Capture the cell that displays the provided text and extract its (X, Y) central coordinate. 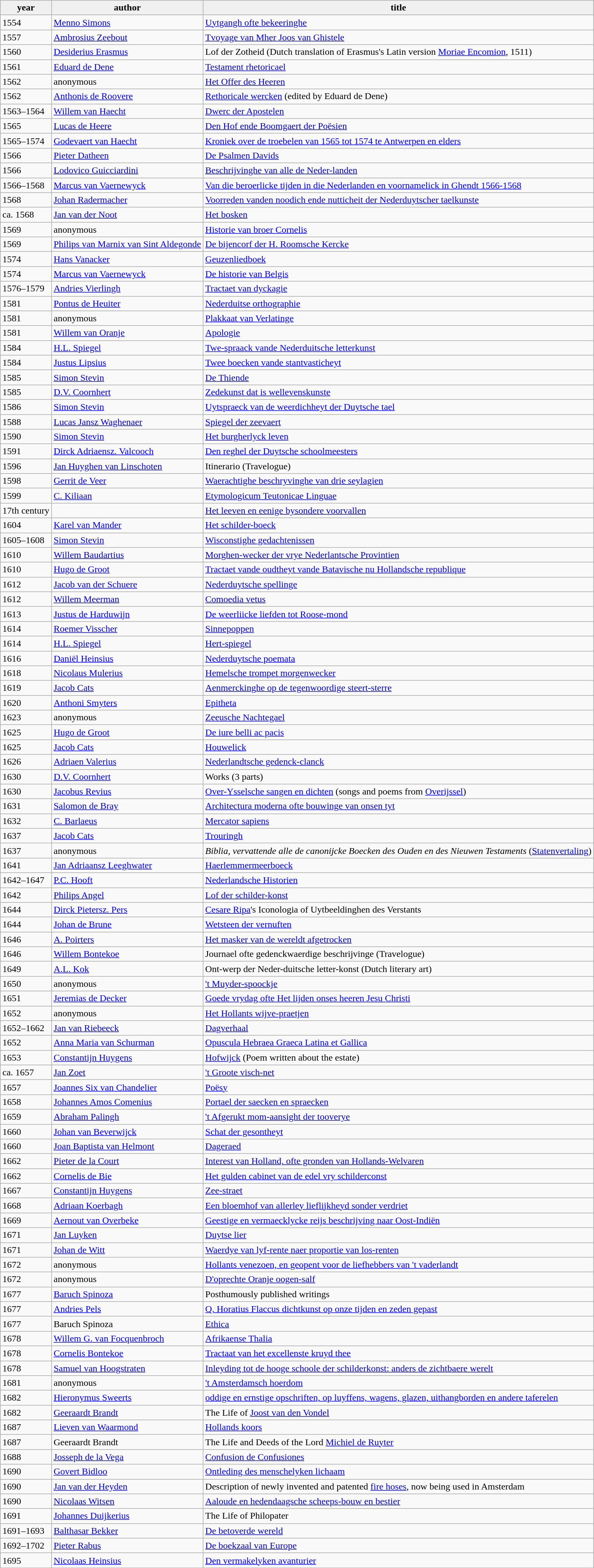
Aenmerckinghe op de tegenwoordige steert-sterre (399, 688)
1618 (26, 673)
1669 (26, 1220)
Nicolaus Mulerius (127, 673)
1681 (26, 1383)
De historie van Belgis (399, 274)
Joan Baptista van Helmont (127, 1146)
Itinerario (Travelogue) (399, 466)
Het Hollants wijve-praetjen (399, 1013)
De bijencorf der H. Roomsche Kercke (399, 244)
Pieter de la Court (127, 1161)
Confusion de Confusiones (399, 1457)
Comoedia vetus (399, 599)
Gerrit de Veer (127, 481)
1576–1579 (26, 289)
Nicolaas Heinsius (127, 1560)
Hemelsche trompet morgenwecker (399, 673)
De Thiende (399, 377)
Opuscula Hebraea Graeca Latina et Gallica (399, 1043)
Dirck Adriaensz. Valcooch (127, 451)
Pieter Datheen (127, 155)
Johan van Beverwijck (127, 1132)
Salomon de Bray (127, 806)
Jeremias de Decker (127, 998)
Jacob van der Schuere (127, 584)
1642 (26, 895)
Willem G. van Focquenbroch (127, 1338)
Abraham Palingh (127, 1117)
Nederduytsche poemata (399, 659)
Duytse lier (399, 1235)
Hollands koors (399, 1427)
Zeeusche Nachtegael (399, 718)
Lodovico Guicciardini (127, 170)
Kroniek over de troebelen van 1565 tot 1574 te Antwerpen en elders (399, 141)
Twe-spraack vande Nederduitsche letterkunst (399, 348)
Hofwijck (Poem written about the estate) (399, 1058)
Testament rhetoricael (399, 67)
Godevaert van Haecht (127, 141)
Daniël Heinsius (127, 659)
Willem van Haecht (127, 111)
1632 (26, 821)
Spiegel der zeevaert (399, 422)
Plakkaat van Verlatinge (399, 318)
Het gulden cabinet van de edel vry schilderconst (399, 1176)
De boekzaal van Europe (399, 1545)
Jan van der Heyden (127, 1486)
Jan Luyken (127, 1235)
author (127, 8)
1619 (26, 688)
title (399, 8)
Architectura moderna ofte bouwinge van onsen tyt (399, 806)
Josseph de la Vega (127, 1457)
C. Barlaeus (127, 821)
1568 (26, 200)
Wisconstighe gedachtenissen (399, 540)
Dirck Pietersz. Pers (127, 910)
1563–1564 (26, 111)
1657 (26, 1087)
Works (3 parts) (399, 777)
1554 (26, 23)
Ont-werp der Neder-duitsche letter-konst (Dutch literary art) (399, 969)
1560 (26, 52)
Het burgherlyck leven (399, 437)
1688 (26, 1457)
1653 (26, 1058)
Sinnepoppen (399, 629)
Adriaan Koerbagh (127, 1206)
1658 (26, 1102)
Waerdye van lyf-rente naer proportie van los-renten (399, 1250)
1691 (26, 1516)
The Life of Joost van den Vondel (399, 1413)
Nederduitse orthographie (399, 303)
1631 (26, 806)
1668 (26, 1206)
Roemer Visscher (127, 629)
Zee-straet (399, 1191)
't Amsterdamsch hoerdom (399, 1383)
1566–1568 (26, 185)
Eduard de Dene (127, 67)
Poësy (399, 1087)
Journael ofte gedenckwaerdige beschrijvinge (Travelogue) (399, 954)
1591 (26, 451)
1642–1647 (26, 880)
Willem Meerman (127, 599)
Pontus de Heuiter (127, 303)
1691–1693 (26, 1531)
Den vermakelyken avanturier (399, 1560)
1659 (26, 1117)
Nicolaas Witsen (127, 1501)
1565–1574 (26, 141)
Haerlemmermeerboeck (399, 865)
1649 (26, 969)
Andries Pels (127, 1309)
Den reghel der Duytsche schoolmeesters (399, 451)
The Life and Deeds of the Lord Michiel de Ruyter (399, 1442)
Van die beroerlicke tijden in die Nederlanden en voornamelick in Ghendt 1566-1568 (399, 185)
Philips van Marnix van Sint Aldegonde (127, 244)
Aaloude en hedendaagsche scheeps-bouw en bestier (399, 1501)
A. Poirters (127, 939)
Tractaat van het excellenste kruyd thee (399, 1353)
Johannes Duijkerius (127, 1516)
Willem van Oranje (127, 333)
D'oprechte Oranje oogen-salf (399, 1279)
Nederduytsche spellinge (399, 584)
Joannes Six van Chandelier (127, 1087)
Mercator sapiens (399, 821)
Ontleding des menschelyken lichaam (399, 1472)
1599 (26, 496)
't Muyder-spoockje (399, 984)
A.L. Kok (127, 969)
Beschrijvinghe van alle de Neder-landen (399, 170)
ca. 1568 (26, 215)
Wetsteen der vernuften (399, 925)
Een bloemhof van allerley lieflijkheyd sonder verdriet (399, 1206)
Ethica (399, 1324)
Inleyding tot de hooge schoole der schilderkonst: anders de zichtbaere werelt (399, 1368)
Willem Bontekoe (127, 954)
Tvoyage van Mher Joos van Ghistele (399, 37)
Zedekunst dat is wellevenskunste (399, 392)
1590 (26, 437)
year (26, 8)
Jan Huyghen van Linschoten (127, 466)
1692–1702 (26, 1545)
't Groote visch-net (399, 1072)
Willem Baudartius (127, 555)
1561 (26, 67)
1623 (26, 718)
Rethoricale wercken (edited by Eduard de Dene) (399, 96)
Adriaen Valerius (127, 762)
Etymologicum Teutonicae Linguae (399, 496)
Dagverhaal (399, 1028)
1596 (26, 466)
1605–1608 (26, 540)
Twee boecken vande stantvasticheyt (399, 362)
Het masker van de wereldt afgetrocken (399, 939)
Morghen-wecker der vrye Nederlantsche Provintien (399, 555)
Hans Vanacker (127, 259)
Het Offer des Heeren (399, 82)
1620 (26, 703)
1667 (26, 1191)
Posthumously published writings (399, 1294)
Jacobus Revius (127, 791)
Menno Simons (127, 23)
Anna Maria van Schurman (127, 1043)
Tractaet vande oudtheyt vande Batavische nu Hollandsche republique (399, 570)
Portael der saecken en spraecken (399, 1102)
ca. 1657 (26, 1072)
1650 (26, 984)
Lof der Zotheid (Dutch translation of Erasmus's Latin version Moriae Encomion, 1511) (399, 52)
Lucas de Heere (127, 126)
Pieter Rabus (127, 1545)
1626 (26, 762)
't Afgerukt mom-aansight der tooverye (399, 1117)
1604 (26, 525)
Nederlandtsche gedenck-clanck (399, 762)
Biblia, vervattende alle de canonijcke Boecken des Ouden en des Nieuwen Testaments (Statenvertaling) (399, 850)
Jan Adriaansz Leeghwater (127, 865)
C. Kiliaan (127, 496)
1652–1662 (26, 1028)
Afrikaense Thalia (399, 1338)
De weerliicke liefden tot Roose-mond (399, 614)
De betoverde wereld (399, 1531)
Het schilder-boeck (399, 525)
Samuel van Hoogstraten (127, 1368)
Cornelis Bontekoe (127, 1353)
Houwelick (399, 747)
Uytspraeck van de weerdichheyt der Duytsche tael (399, 407)
Dageraed (399, 1146)
17th century (26, 510)
Johan Radermacher (127, 200)
Cornelis de Bie (127, 1176)
Nederlandsche Historien (399, 880)
Geuzenliedboek (399, 259)
Het leeven en eenige bysondere voorvallen (399, 510)
1588 (26, 422)
1651 (26, 998)
Hieronymus Sweerts (127, 1398)
Philips Angel (127, 895)
Den Hof ende Boomgaert der Poësien (399, 126)
Jan van der Noot (127, 215)
Goede vrydag ofte Het lijden onses heeren Jesu Christi (399, 998)
Trouringh (399, 836)
Balthasar Bekker (127, 1531)
Johan de Witt (127, 1250)
Lieven van Waarmond (127, 1427)
Dwerc der Apostelen (399, 111)
Hert-spiegel (399, 643)
1565 (26, 126)
Het bosken (399, 215)
Schat der gesontheyt (399, 1132)
Jan Zoet (127, 1072)
1586 (26, 407)
De iure belli ac pacis (399, 732)
Interest van Holland, ofte gronden van Hollands-Welvaren (399, 1161)
Karel van Mander (127, 525)
Lucas Jansz Waghenaer (127, 422)
1695 (26, 1560)
Govert Bidloo (127, 1472)
Hollants venezoen, en geopent voor de liefhebbers van 't vaderlandt (399, 1265)
P.C. Hooft (127, 880)
Waerachtighe beschryvinghe van drie seylagien (399, 481)
Epitheta (399, 703)
Tractaet van dyckagie (399, 289)
1557 (26, 37)
Uytgangh ofte bekeeringhe (399, 23)
Q. Horatius Flaccus dichtkunst op onze tijden en zeden gepast (399, 1309)
Aernout van Overbeke (127, 1220)
Jan van Riebeeck (127, 1028)
De Psalmen Davids (399, 155)
Johannes Amos Comenius (127, 1102)
Johan de Brune (127, 925)
Justus de Harduwijn (127, 614)
oddige en ernstige opschriften, op luyffens, wagens, glazen, uithangborden en andere taferelen (399, 1398)
1598 (26, 481)
Description of newly invented and patented fire hoses, now being used in Amsterdam (399, 1486)
Over-Ysselsche sangen en dichten (songs and poems from Overijssel) (399, 791)
Anthonis de Roovere (127, 96)
Justus Lipsius (127, 362)
Desiderius Erasmus (127, 52)
The Life of Philopater (399, 1516)
1616 (26, 659)
Geestige en vermaecklycke reijs beschrijving naar Oost-Indiën (399, 1220)
1641 (26, 865)
Anthoni Smyters (127, 703)
1613 (26, 614)
Andries Vierlingh (127, 289)
Ambrosius Zeebout (127, 37)
Cesare Ripa's Iconologia of Uytbeeldinghen des Verstants (399, 910)
Historie van broer Cornelis (399, 230)
Lof der schilder-konst (399, 895)
Voorreden vanden noodich ende nutticheit der Nederduytscher taelkunste (399, 200)
Apologie (399, 333)
